Output the [X, Y] coordinate of the center of the cell containing the given text.  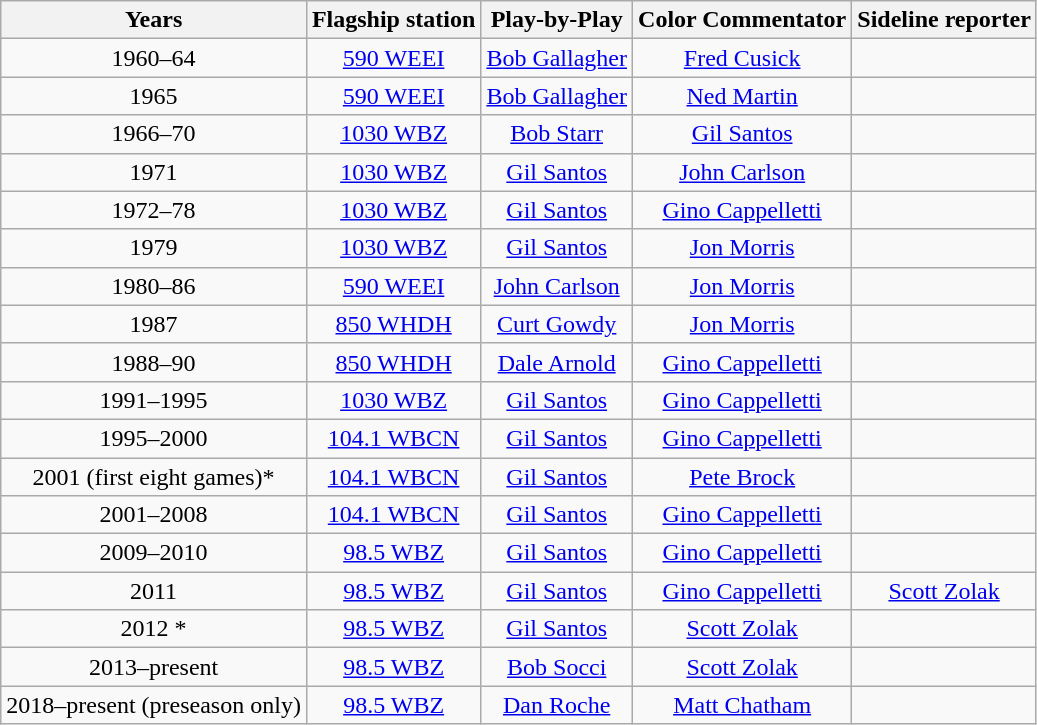
Dan Roche [557, 705]
1991–1995 [154, 400]
1987 [154, 324]
2011 [154, 591]
1960–64 [154, 58]
1965 [154, 96]
Ned Martin [742, 96]
Bob Socci [557, 667]
Play-by-Play [557, 20]
1972–78 [154, 210]
1995–2000 [154, 438]
2009–2010 [154, 553]
2018–present (preseason only) [154, 705]
Color Commentator [742, 20]
2012 * [154, 629]
2013–present [154, 667]
Flagship station [393, 20]
Dale Arnold [557, 362]
1966–70 [154, 134]
1979 [154, 248]
Pete Brock [742, 477]
1971 [154, 172]
Curt Gowdy [557, 324]
1980–86 [154, 286]
2001–2008 [154, 515]
1988–90 [154, 362]
Matt Chatham [742, 705]
Years [154, 20]
Fred Cusick [742, 58]
2001 (first eight games)* [154, 477]
Bob Starr [557, 134]
Sideline reporter [944, 20]
